Provide the [X, Y] coordinate of the cell's center where the given text is located.  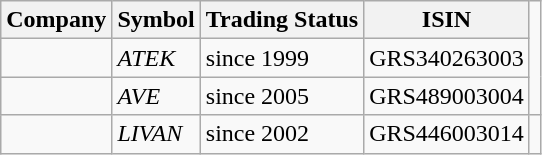
ISIN [447, 20]
Trading Status [282, 20]
GRS340263003 [447, 58]
since 2002 [282, 134]
since 2005 [282, 96]
Company [56, 20]
AVE [156, 96]
ATEK [156, 58]
LIVAN [156, 134]
GRS446003014 [447, 134]
since 1999 [282, 58]
GRS489003004 [447, 96]
Symbol [156, 20]
